Capture the cell that displays the provided text and extract its (x, y) central coordinate. 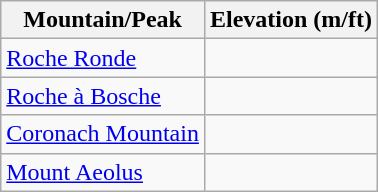
Mount Aeolus (103, 172)
Roche Ronde (103, 58)
Roche à Bosche (103, 96)
Elevation (m/ft) (290, 20)
Coronach Mountain (103, 134)
Mountain/Peak (103, 20)
